Detect which cell encompasses the target text, then output its [X, Y] center coordinate. 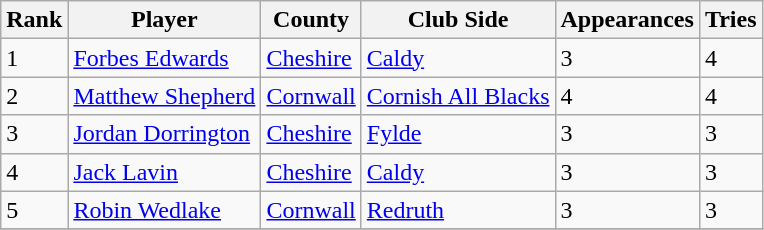
Jordan Dorrington [164, 134]
Rank [34, 20]
Player [164, 20]
Redruth [458, 210]
Forbes Edwards [164, 58]
Matthew Shepherd [164, 96]
5 [34, 210]
Cornish All Blacks [458, 96]
Tries [730, 20]
1 [34, 58]
Appearances [627, 20]
County [311, 20]
Jack Lavin [164, 172]
2 [34, 96]
Fylde [458, 134]
Club Side [458, 20]
Robin Wedlake [164, 210]
